From the cell containing the given text, extract its center point as [x, y] coordinate. 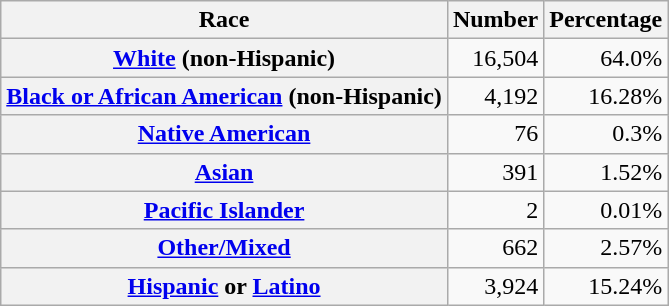
0.01% [606, 210]
0.3% [606, 134]
White (non-Hispanic) [224, 58]
64.0% [606, 58]
Other/Mixed [224, 248]
3,924 [495, 286]
76 [495, 134]
Black or African American (non-Hispanic) [224, 96]
2 [495, 210]
Race [224, 20]
Pacific Islander [224, 210]
1.52% [606, 172]
Native American [224, 134]
391 [495, 172]
15.24% [606, 286]
Asian [224, 172]
16,504 [495, 58]
4,192 [495, 96]
Hispanic or Latino [224, 286]
Number [495, 20]
16.28% [606, 96]
Percentage [606, 20]
662 [495, 248]
2.57% [606, 248]
